Identify which cell holds the provided text, then report its (x, y) central coordinate. 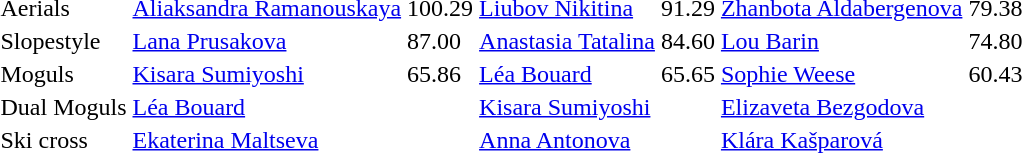
Lana Prusakova (267, 41)
65.65 (688, 74)
65.86 (440, 74)
Sophie Weese (841, 74)
Anastasia Tatalina (568, 41)
87.00 (440, 41)
Lou Barin (841, 41)
84.60 (688, 41)
